Output the (X, Y) coordinate of the center of the cell containing the given text.  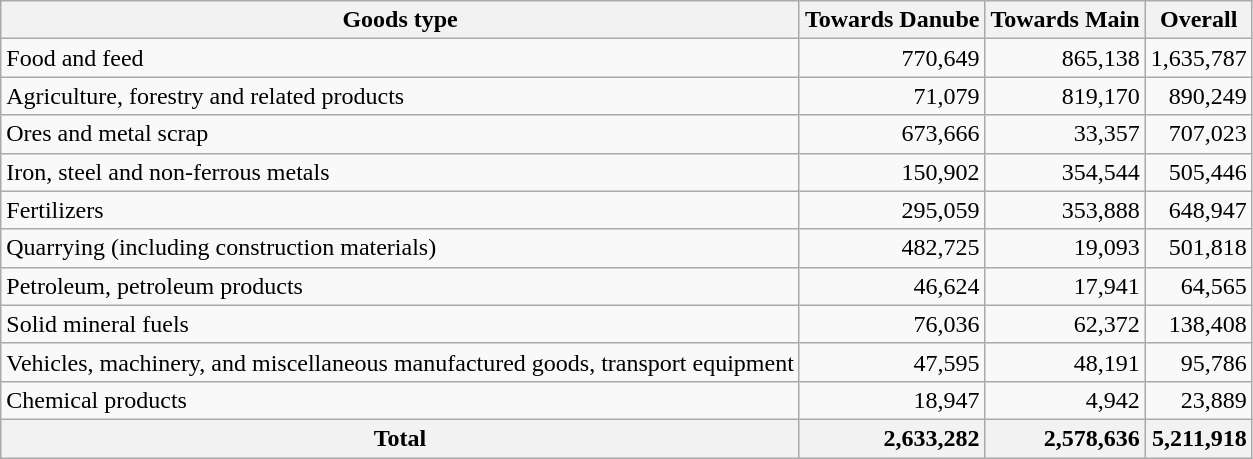
23,889 (1198, 400)
76,036 (892, 324)
354,544 (1065, 172)
819,170 (1065, 96)
71,079 (892, 96)
482,725 (892, 248)
890,249 (1198, 96)
17,941 (1065, 286)
Petroleum, petroleum products (400, 286)
Chemical products (400, 400)
Overall (1198, 20)
Goods type (400, 20)
Food and feed (400, 58)
Ores and metal scrap (400, 134)
1,635,787 (1198, 58)
501,818 (1198, 248)
Towards Main (1065, 20)
648,947 (1198, 210)
Iron, steel and non-ferrous metals (400, 172)
Fertilizers (400, 210)
295,059 (892, 210)
33,357 (1065, 134)
865,138 (1065, 58)
138,408 (1198, 324)
Agriculture, forestry and related products (400, 96)
707,023 (1198, 134)
62,372 (1065, 324)
64,565 (1198, 286)
770,649 (892, 58)
95,786 (1198, 362)
353,888 (1065, 210)
Quarrying (including construction materials) (400, 248)
Towards Danube (892, 20)
2,578,636 (1065, 438)
5,211,918 (1198, 438)
18,947 (892, 400)
48,191 (1065, 362)
505,446 (1198, 172)
47,595 (892, 362)
Total (400, 438)
Solid mineral fuels (400, 324)
4,942 (1065, 400)
2,633,282 (892, 438)
673,666 (892, 134)
19,093 (1065, 248)
46,624 (892, 286)
Vehicles, machinery, and miscellaneous manufactured goods, transport equipment (400, 362)
150,902 (892, 172)
